Locate the cell with the specified text and output its (x, y) center coordinate. 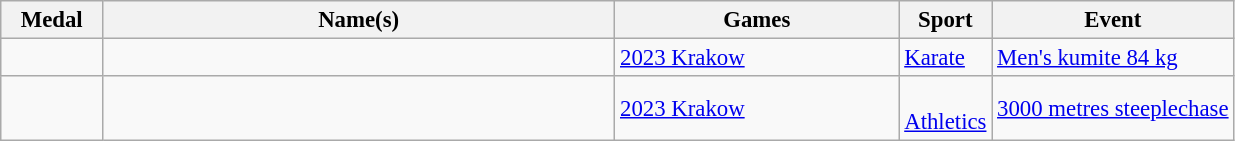
Karate (946, 58)
Athletics (946, 108)
3000 metres steeplechase (1113, 108)
Medal (52, 20)
Event (1113, 20)
Games (757, 20)
Men's kumite 84 kg (1113, 58)
Sport (946, 20)
Name(s) (359, 20)
